For the text-containing cell, return its midpoint in [X, Y] coordinate format. 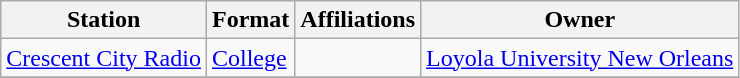
Station [104, 20]
College [250, 58]
Format [250, 20]
Owner [580, 20]
Crescent City Radio [104, 58]
Loyola University New Orleans [580, 58]
Affiliations [358, 20]
